Capture the cell that displays the provided text and extract its [X, Y] central coordinate. 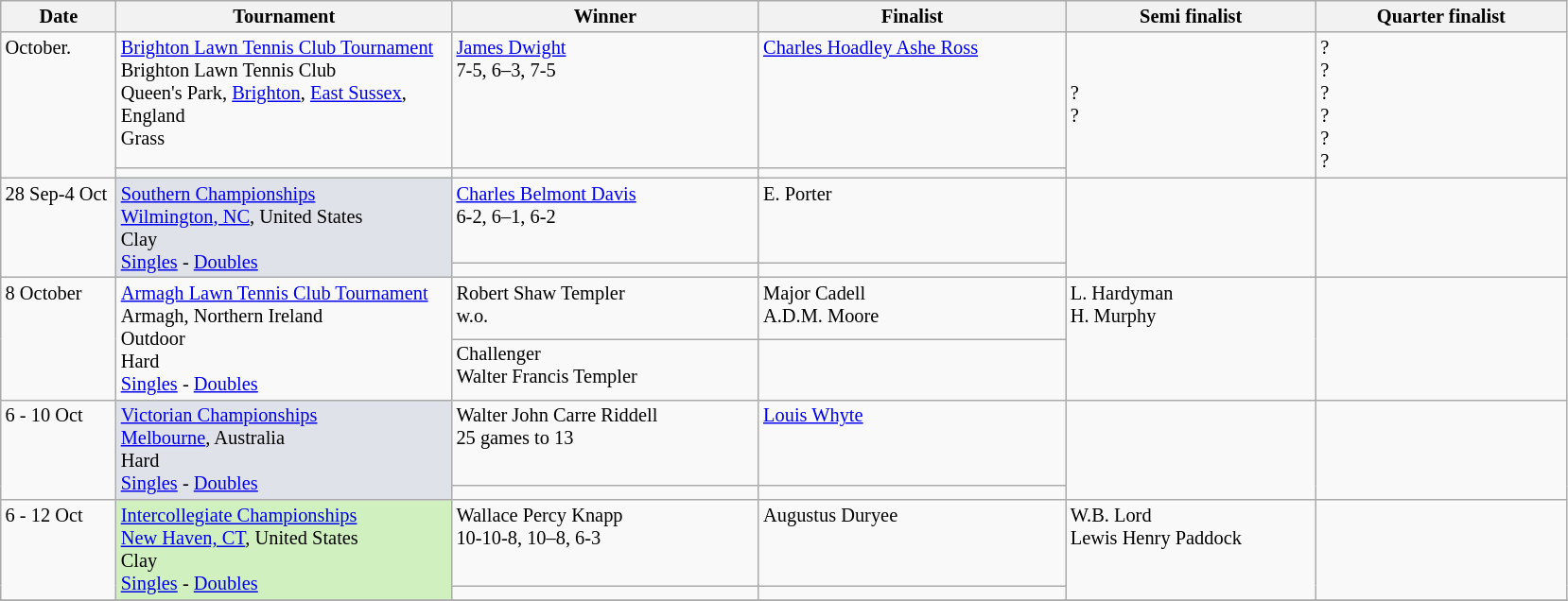
Intercollegiate Championships New Haven, CT, United States Clay Singles - Doubles [284, 550]
Brighton Lawn Tennis Club TournamentBrighton Lawn Tennis ClubQueen's Park, Brighton, East Sussex, EnglandGrass [284, 100]
Challenger Walter Francis Templer [605, 369]
James Dwight7-5, 6–3, 7-5 [605, 100]
Walter John Carre Riddell 25 games to 13 [605, 442]
6 - 12 Oct [59, 550]
Robert Shaw Templerw.o. [605, 308]
Date [59, 16]
Winner [605, 16]
Finalist [912, 16]
?? [1192, 105]
Armagh Lawn Tennis Club TournamentArmagh, Northern IrelandOutdoorHardSingles - Doubles [284, 338]
Wallace Percy Knapp 10-10-8, 10–8, 6-3 [605, 542]
6 - 10 Oct [59, 450]
Augustus Duryee [912, 542]
Southern ChampionshipsWilmington, NC, United States Clay Singles - Doubles [284, 228]
?????? [1441, 105]
Charles Hoadley Ashe Ross [912, 100]
L. Hardyman H. Murphy [1192, 338]
8 October [59, 338]
Major Cadell A.D.M. Moore [912, 308]
E. Porter [912, 220]
28 Sep-4 Oct [59, 228]
Tournament [284, 16]
Quarter finalist [1441, 16]
Semi finalist [1192, 16]
Victorian Championships Melbourne, Australia Hard Singles - Doubles [284, 450]
W.B. Lord Lewis Henry Paddock [1192, 550]
October. [59, 105]
Louis Whyte [912, 442]
Charles Belmont Davis6-2, 6–1, 6-2 [605, 220]
